From the cell containing the given text, extract its center point as (x, y) coordinate. 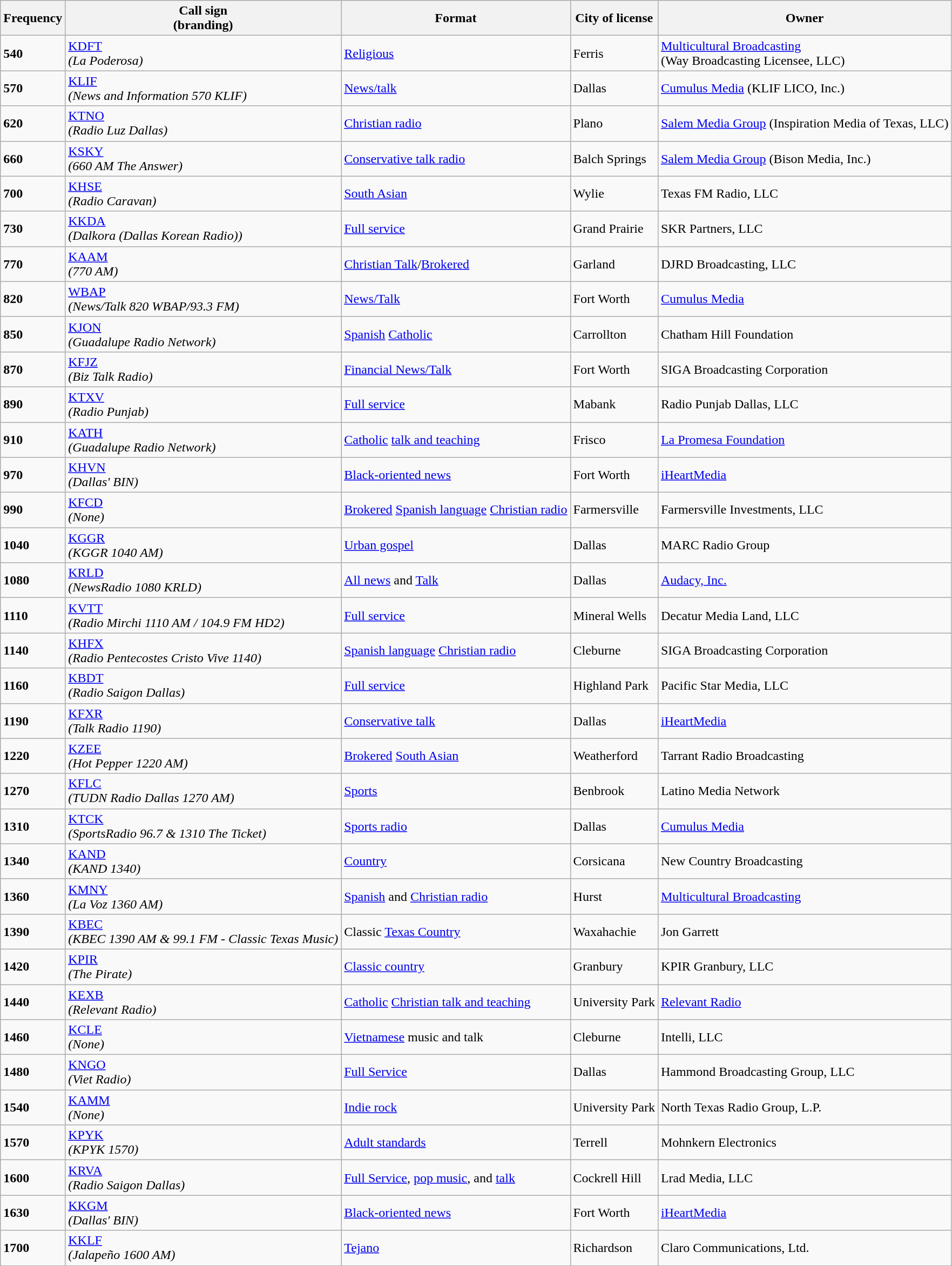
Salem Media Group (Bison Media, Inc.) (805, 159)
Conservative talk radio (456, 159)
Indie rock (456, 1107)
Audacy, Inc. (805, 580)
1570 (33, 1143)
Call sign(branding) (203, 18)
660 (33, 159)
850 (33, 334)
Format (456, 18)
KTXV (Radio Punjab) (203, 404)
Claro Communications, Ltd. (805, 1248)
Plano (614, 123)
KCLE (None) (203, 1037)
Mohnkern Electronics (805, 1143)
Spanish Catholic (456, 334)
Frequency (33, 18)
KSKY (660 AM The Answer) (203, 159)
Christian Talk/Brokered (456, 264)
970 (33, 475)
Ferris (614, 53)
KPYK (KPYK 1570) (203, 1143)
KPIR (The Pirate) (203, 967)
WBAP (News/Talk 820 WBAP/93.3 FM) (203, 299)
Classic Texas Country (456, 931)
KBEC (KBEC 1390 AM & 99.1 FM - Classic Texas Music) (203, 931)
City of license (614, 18)
Lrad Media, LLC (805, 1177)
Waxahachie (614, 931)
1630 (33, 1213)
1360 (33, 897)
Highland Park (614, 686)
1140 (33, 650)
Farmersville (614, 510)
Vietnamese music and talk (456, 1037)
Chatham Hill Foundation (805, 334)
540 (33, 53)
1080 (33, 580)
KAAM (770 AM) (203, 264)
1600 (33, 1177)
Tejano (456, 1248)
KRLD (NewsRadio 1080 KRLD) (203, 580)
KFCD (None) (203, 510)
730 (33, 229)
Brokered Spanish language Christian radio (456, 510)
DJRD Broadcasting, LLC (805, 264)
820 (33, 299)
1110 (33, 616)
Jon Garrett (805, 931)
North Texas Radio Group, L.P. (805, 1107)
Owner (805, 18)
1440 (33, 1001)
1160 (33, 686)
News/talk (456, 89)
Pacific Star Media, LLC (805, 686)
All news and Talk (456, 580)
Spanish language Christian radio (456, 650)
Wylie (614, 193)
Christian radio (456, 123)
KBDT (Radio Saigon Dallas) (203, 686)
MARC Radio Group (805, 546)
910 (33, 440)
KAND (KAND 1340) (203, 861)
870 (33, 369)
KKLF (Jalapeño 1600 AM) (203, 1248)
890 (33, 404)
KJON (Guadalupe Radio Network) (203, 334)
Corsicana (614, 861)
1190 (33, 720)
KZEE (Hot Pepper 1220 AM) (203, 756)
News/Talk (456, 299)
South Asian (456, 193)
KDFT (La Poderosa) (203, 53)
Cumulus Media (KLIF LICO, Inc.) (805, 89)
KRVA (Radio Saigon Dallas) (203, 1177)
Frisco (614, 440)
KHFX (Radio Pentecostes Cristo Vive 1140) (203, 650)
KFLC (TUDN Radio Dallas 1270 AM) (203, 791)
Full Service (456, 1073)
Salem Media Group (Inspiration Media of Texas, LLC) (805, 123)
KLIF (News and Information 570 KLIF) (203, 89)
Urban gospel (456, 546)
KFJZ (Biz Talk Radio) (203, 369)
Decatur Media Land, LLC (805, 616)
1540 (33, 1107)
Richardson (614, 1248)
KFXR (Talk Radio 1190) (203, 720)
1040 (33, 546)
KPIR Granbury, LLC (805, 967)
Granbury (614, 967)
Spanish and Christian radio (456, 897)
Mineral Wells (614, 616)
1420 (33, 967)
Hurst (614, 897)
Financial News/Talk (456, 369)
1220 (33, 756)
Benbrook (614, 791)
700 (33, 193)
Mabank (614, 404)
Classic country (456, 967)
Grand Prairie (614, 229)
Texas FM Radio, LLC (805, 193)
Farmersville Investments, LLC (805, 510)
Conservative talk (456, 720)
KTCK (SportsRadio 96.7 & 1310 The Ticket) (203, 826)
Latino Media Network (805, 791)
Tarrant Radio Broadcasting (805, 756)
KTNO (Radio Luz Dallas) (203, 123)
Weatherford (614, 756)
620 (33, 123)
1700 (33, 1248)
Sports (456, 791)
Full Service, pop music, and talk (456, 1177)
Brokered South Asian (456, 756)
KNGO (Viet Radio) (203, 1073)
KVTT (Radio Mirchi 1110 AM / 104.9 FM HD2) (203, 616)
Hammond Broadcasting Group, LLC (805, 1073)
Catholic Christian talk and teaching (456, 1001)
1480 (33, 1073)
Balch Springs (614, 159)
990 (33, 510)
SKR Partners, LLC (805, 229)
570 (33, 89)
KHVN (Dallas' BIN) (203, 475)
Sports radio (456, 826)
Cockrell Hill (614, 1177)
Country (456, 861)
1340 (33, 861)
KKDA (Dalkora (Dallas Korean Radio)) (203, 229)
Relevant Radio (805, 1001)
Multicultural Broadcasting (805, 897)
KGGR (KGGR 1040 AM) (203, 546)
1390 (33, 931)
KMNY (La Voz 1360 AM) (203, 897)
KHSE (Radio Caravan) (203, 193)
Catholic talk and teaching (456, 440)
1270 (33, 791)
Carrollton (614, 334)
KKGM (Dallas' BIN) (203, 1213)
Terrell (614, 1143)
La Promesa Foundation (805, 440)
Adult standards (456, 1143)
KEXB (Relevant Radio) (203, 1001)
KAMM (None) (203, 1107)
Garland (614, 264)
Radio Punjab Dallas, LLC (805, 404)
1460 (33, 1037)
Intelli, LLC (805, 1037)
1310 (33, 826)
KATH (Guadalupe Radio Network) (203, 440)
Religious (456, 53)
New Country Broadcasting (805, 861)
770 (33, 264)
Multicultural Broadcasting(Way Broadcasting Licensee, LLC) (805, 53)
